Identify which cell holds the provided text, then report its (x, y) central coordinate. 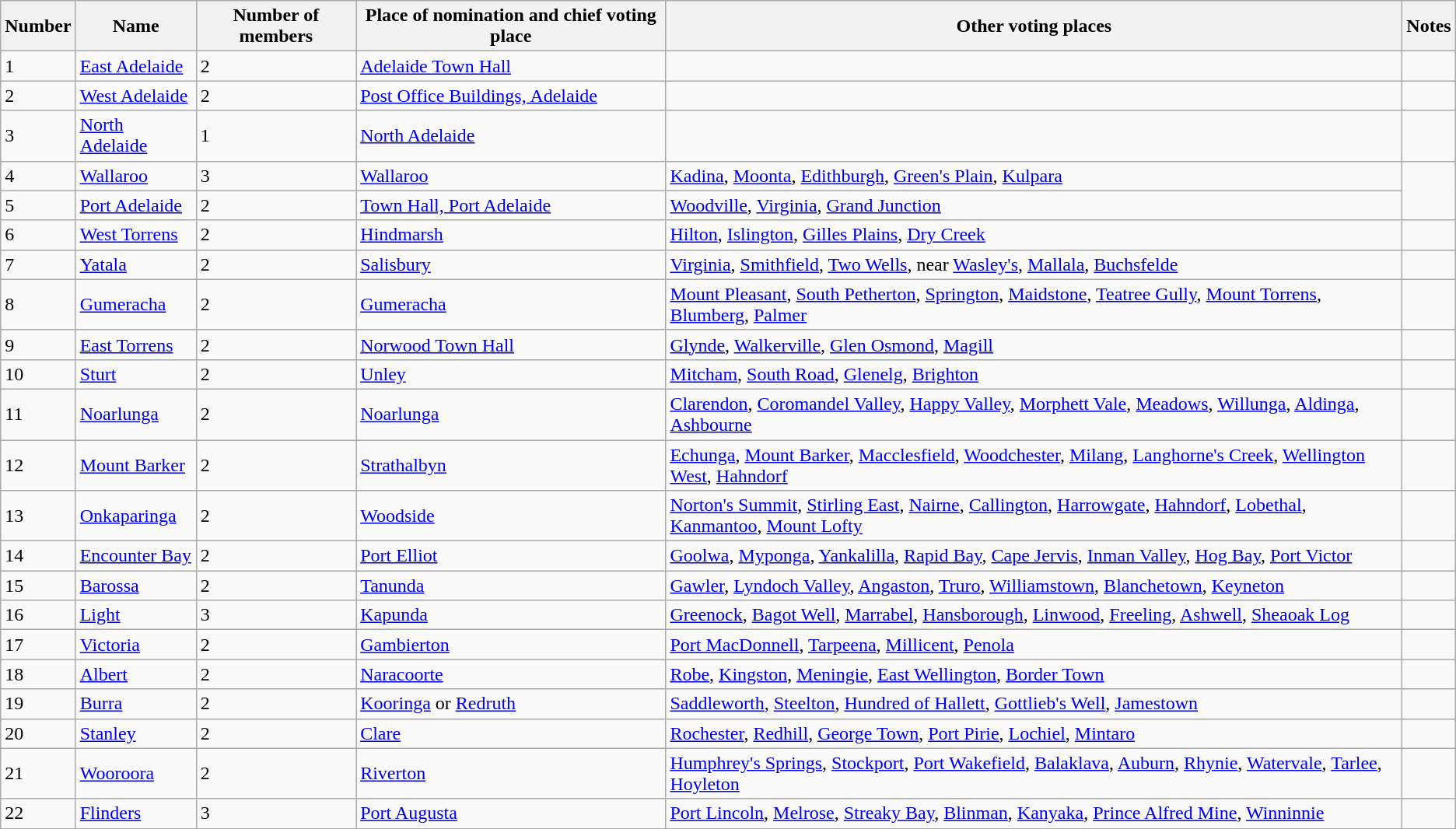
5 (38, 205)
Salisbury (511, 264)
Encounter Bay (135, 556)
Naracoorte (511, 674)
17 (38, 645)
Stanley (135, 733)
Wooroora (135, 773)
Other voting places (1034, 26)
20 (38, 733)
Kadina, Moonta, Edithburgh, Green's Plain, Kulpara (1034, 176)
West Adelaide (135, 96)
Port Elliot (511, 556)
Place of nomination and chief voting place (511, 26)
Town Hall, Port Adelaide (511, 205)
18 (38, 674)
Gawler, Lyndoch Valley, Angaston, Truro, Williamstown, Blanchetown, Keyneton (1034, 586)
Woodville, Virginia, Grand Junction (1034, 205)
Sturt (135, 374)
7 (38, 264)
Unley (511, 374)
6 (38, 235)
West Torrens (135, 235)
East Torrens (135, 345)
Port Augusta (511, 813)
Yatala (135, 264)
Barossa (135, 586)
Kooringa or Redruth (511, 704)
Virginia, Smithfield, Two Wells, near Wasley's, Mallala, Buchsfelde (1034, 264)
19 (38, 704)
Greenock, Bagot Well, Marrabel, Hansborough, Linwood, Freeling, Ashwell, Sheaoak Log (1034, 615)
East Adelaide (135, 66)
Burra (135, 704)
Clare (511, 733)
Rochester, Redhill, George Town, Port Pirie, Lochiel, Mintaro (1034, 733)
Tanunda (511, 586)
14 (38, 556)
22 (38, 813)
Post Office Buildings, Adelaide (511, 96)
Port Lincoln, Melrose, Streaky Bay, Blinman, Kanyaka, Prince Alfred Mine, Winninnie (1034, 813)
Port MacDonnell, Tarpeena, Millicent, Penola (1034, 645)
4 (38, 176)
15 (38, 586)
Gambierton (511, 645)
Goolwa, Myponga, Yankalilla, Rapid Bay, Cape Jervis, Inman Valley, Hog Bay, Port Victor (1034, 556)
Adelaide Town Hall (511, 66)
Norton's Summit, Stirling East, Nairne, Callington, Harrowgate, Hahndorf, Lobethal, Kanmantoo, Mount Lofty (1034, 516)
9 (38, 345)
Riverton (511, 773)
Mount Pleasant, South Petherton, Springton, Maidstone, Teatree Gully, Mount Torrens, Blumberg, Palmer (1034, 305)
Woodside (511, 516)
Hindmarsh (511, 235)
Number (38, 26)
Notes (1429, 26)
Clarendon, Coromandel Valley, Happy Valley, Morphett Vale, Meadows, Willunga, Aldinga, Ashbourne (1034, 414)
Robe, Kingston, Meningie, East Wellington, Border Town (1034, 674)
13 (38, 516)
Number of members (276, 26)
Hilton, Islington, Gilles Plains, Dry Creek (1034, 235)
Humphrey's Springs, Stockport, Port Wakefield, Balaklava, Auburn, Rhynie, Watervale, Tarlee, Hoyleton (1034, 773)
12 (38, 465)
10 (38, 374)
Saddleworth, Steelton, Hundred of Hallett, Gottlieb's Well, Jamestown (1034, 704)
Echunga, Mount Barker, Macclesfield, Woodchester, Milang, Langhorne's Creek, Wellington West, Hahndorf (1034, 465)
Light (135, 615)
Kapunda (511, 615)
Port Adelaide (135, 205)
Mitcham, South Road, Glenelg, Brighton (1034, 374)
Albert (135, 674)
16 (38, 615)
Flinders (135, 813)
Name (135, 26)
21 (38, 773)
Mount Barker (135, 465)
Onkaparinga (135, 516)
Victoria (135, 645)
Strathalbyn (511, 465)
Glynde, Walkerville, Glen Osmond, Magill (1034, 345)
11 (38, 414)
Norwood Town Hall (511, 345)
8 (38, 305)
